Output the (X, Y) coordinate of the center of the cell containing the given text.  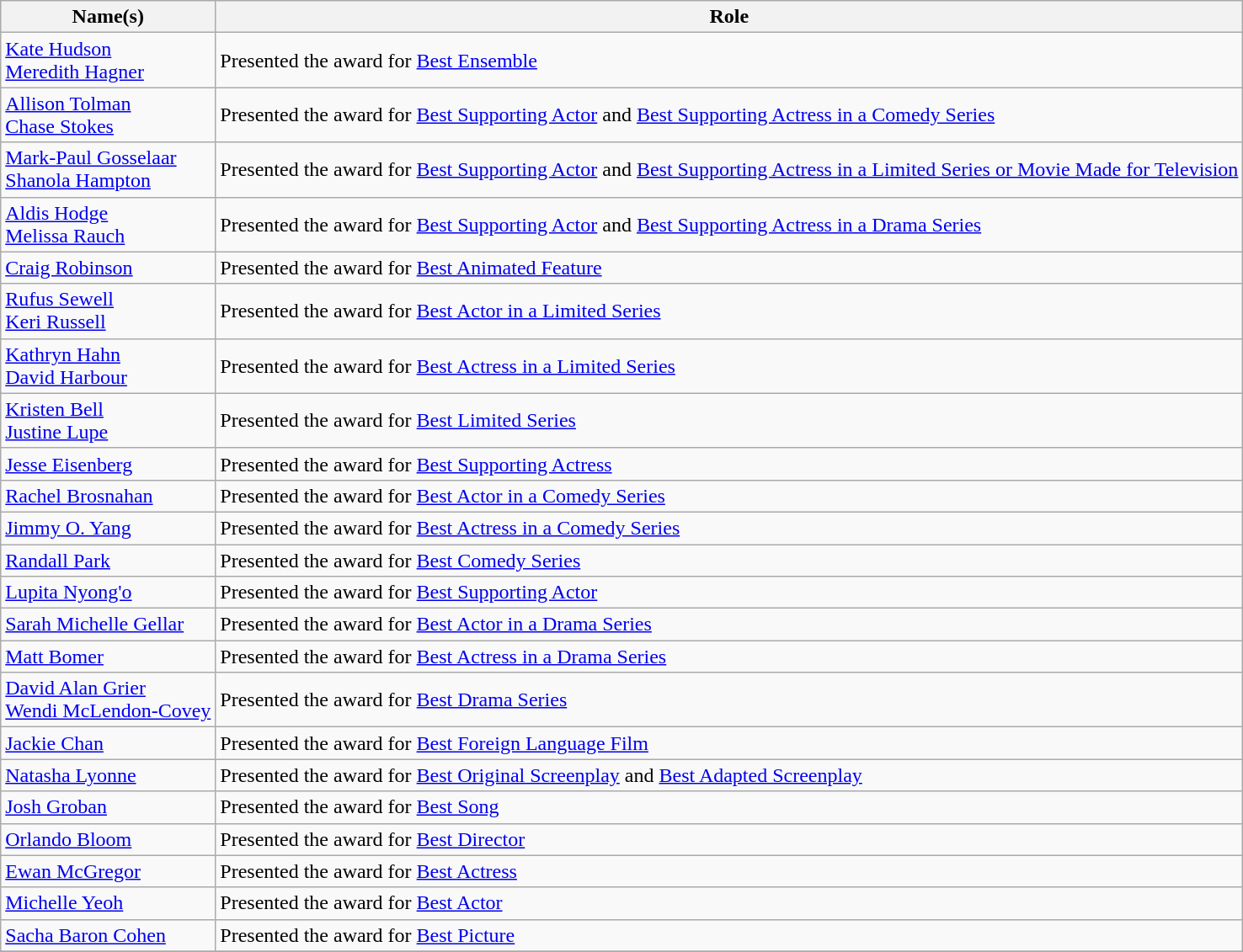
Presented the award for Best Actress (729, 871)
Presented the award for Best Actor in a Drama Series (729, 625)
Presented the award for Best Actor (729, 903)
Josh Groban (108, 807)
Presented the award for Best Actor in a Limited Series (729, 311)
Presented the award for Best Actress in a Comedy Series (729, 528)
Ewan McGregor (108, 871)
David Alan GrierWendi McLendon-Covey (108, 700)
Presented the award for Best Animated Feature (729, 268)
Matt Bomer (108, 657)
Presented the award for Best Comedy Series (729, 560)
Jimmy O. Yang (108, 528)
Presented the award for Best Supporting Actor (729, 593)
Jesse Eisenberg (108, 464)
Orlando Bloom (108, 839)
Presented the award for Best Supporting Actress (729, 464)
Name(s) (108, 17)
Rachel Brosnahan (108, 496)
Role (729, 17)
Presented the award for Best Picture (729, 935)
Presented the award for Best Song (729, 807)
Presented the award for Best Supporting Actor and Best Supporting Actress in a Limited Series or Movie Made for Television (729, 170)
Presented the award for Best Drama Series (729, 700)
Natasha Lyonne (108, 775)
Michelle Yeoh (108, 903)
Sacha Baron Cohen (108, 935)
Kate HudsonMeredith Hagner (108, 61)
Presented the award for Best Ensemble (729, 61)
Presented the award for Best Actor in a Comedy Series (729, 496)
Presented the award for Best Limited Series (729, 421)
Presented the award for Best Supporting Actor and Best Supporting Actress in a Comedy Series (729, 114)
Aldis HodgeMelissa Rauch (108, 224)
Mark-Paul GosselaarShanola Hampton (108, 170)
Presented the award for Best Actress in a Drama Series (729, 657)
Rufus SewellKeri Russell (108, 311)
Sarah Michelle Gellar (108, 625)
Kathryn HahnDavid Harbour (108, 365)
Lupita Nyong'o (108, 593)
Randall Park (108, 560)
Presented the award for Best Director (729, 839)
Kristen BellJustine Lupe (108, 421)
Jackie Chan (108, 743)
Presented the award for Best Foreign Language Film (729, 743)
Presented the award for Best Original Screenplay and Best Adapted Screenplay (729, 775)
Craig Robinson (108, 268)
Presented the award for Best Actress in a Limited Series (729, 365)
Allison TolmanChase Stokes (108, 114)
Presented the award for Best Supporting Actor and Best Supporting Actress in a Drama Series (729, 224)
